For the text-containing cell, return its midpoint in [x, y] coordinate format. 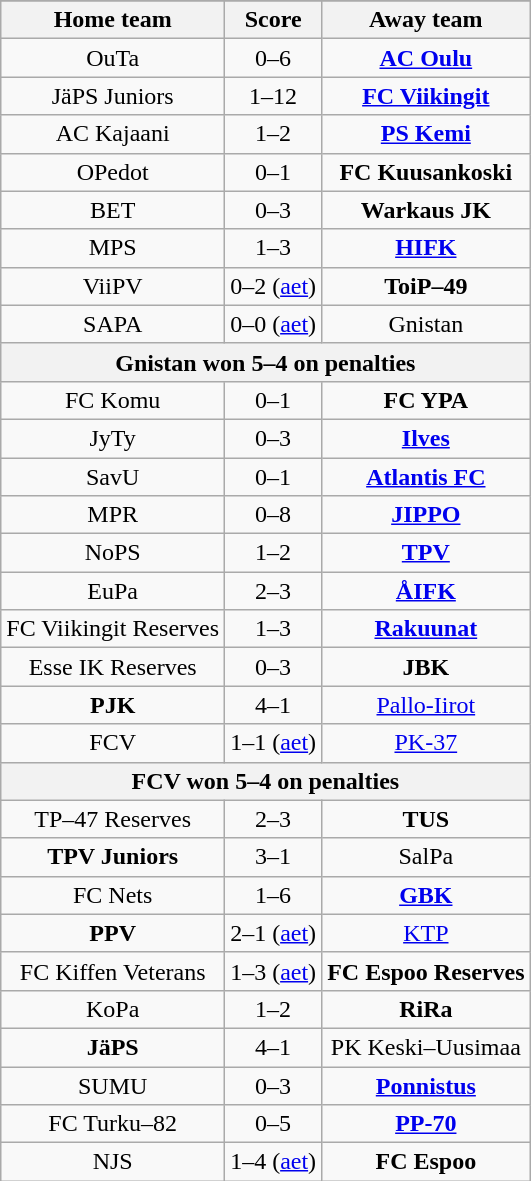
TUS [426, 819]
Score [274, 20]
PS Kemi [426, 134]
EuPa [113, 591]
TP–47 Reserves [113, 819]
2–1 (aet) [274, 933]
FCV won 5–4 on penalties [266, 781]
NoPS [113, 553]
GBK [426, 895]
FC Kiffen Veterans [113, 971]
0–2 (aet) [274, 286]
FC Komu [113, 400]
Ponnistus [426, 1085]
1–1 (aet) [274, 743]
KoPa [113, 1009]
0–5 [274, 1124]
3–1 [274, 857]
MPR [113, 515]
TPV [426, 553]
JyTy [113, 438]
1–4 (aet) [274, 1162]
ViiPV [113, 286]
FC Kuusankoski [426, 172]
BET [113, 210]
SalPa [426, 857]
PK Keski–Uusimaa [426, 1047]
Gnistan won 5–4 on penalties [266, 362]
Away team [426, 20]
Rakuunat [426, 629]
Pallo-Iirot [426, 705]
JäPS Juniors [113, 96]
FC Espoo Reserves [426, 971]
1–6 [274, 895]
KTP [426, 933]
AC Oulu [426, 58]
FC Turku–82 [113, 1124]
0–0 (aet) [274, 324]
0–6 [274, 58]
Gnistan [426, 324]
Warkaus JK [426, 210]
OPedot [113, 172]
PK-37 [426, 743]
Esse IK Reserves [113, 667]
JBK [426, 667]
OuTa [113, 58]
SavU [113, 477]
PP-70 [426, 1124]
RiRa [426, 1009]
SUMU [113, 1085]
JäPS [113, 1047]
SAPA [113, 324]
HIFK [426, 248]
FC Viikingit Reserves [113, 629]
ÅIFK [426, 591]
MPS [113, 248]
FC Nets [113, 895]
FC Viikingit [426, 96]
FC YPA [426, 400]
Ilves [426, 438]
PPV [113, 933]
TPV Juniors [113, 857]
1–12 [274, 96]
JIPPO [426, 515]
FCV [113, 743]
NJS [113, 1162]
0–8 [274, 515]
PJK [113, 705]
1–3 (aet) [274, 971]
Atlantis FC [426, 477]
Home team [113, 20]
ToiP–49 [426, 286]
AC Kajaani [113, 134]
FC Espoo [426, 1162]
